Scan for the cell matching the given text and deliver its [x, y] coordinate at center. 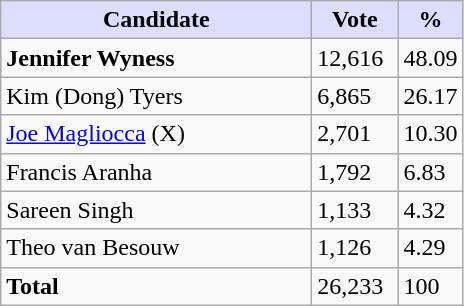
2,701 [355, 134]
Vote [355, 20]
26,233 [355, 286]
Sareen Singh [156, 210]
Joe Magliocca (X) [156, 134]
1,126 [355, 248]
100 [430, 286]
1,133 [355, 210]
10.30 [430, 134]
6.83 [430, 172]
12,616 [355, 58]
Theo van Besouw [156, 248]
Candidate [156, 20]
Jennifer Wyness [156, 58]
26.17 [430, 96]
48.09 [430, 58]
% [430, 20]
4.29 [430, 248]
1,792 [355, 172]
4.32 [430, 210]
6,865 [355, 96]
Total [156, 286]
Francis Aranha [156, 172]
Kim (Dong) Tyers [156, 96]
